Extract the [X, Y] coordinate from the center of the cell holding the provided text.  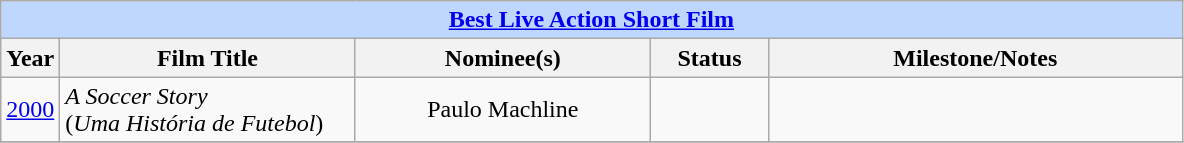
Status [709, 58]
2000 [30, 110]
Nominee(s) [502, 58]
A Soccer Story(Uma História de Futebol) [208, 110]
Best Live Action Short Film [592, 20]
Milestone/Notes [976, 58]
Year [30, 58]
Film Title [208, 58]
Paulo Machline [502, 110]
